Locate the cell with the specified text and output its (X, Y) center coordinate. 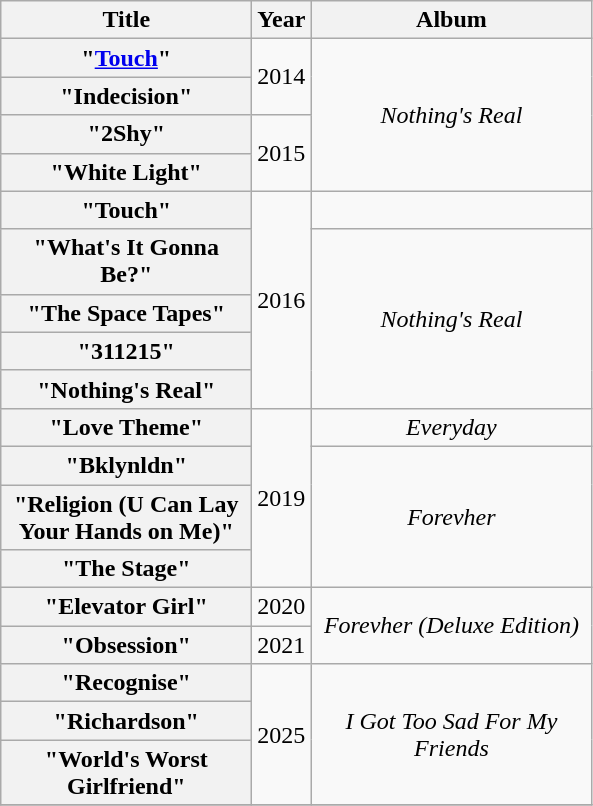
"Indecision" (126, 96)
"The Stage" (126, 569)
"2Shy" (126, 134)
I Got Too Sad For My Friends (452, 734)
2020 (282, 607)
"Recognise" (126, 683)
"Nothing's Real" (126, 389)
"Bklynldn" (126, 465)
"What's It Gonna Be?" (126, 262)
Title (126, 20)
Forevher (Deluxe Edition) (452, 626)
"Obsession" (126, 645)
Album (452, 20)
Year (282, 20)
"Elevator Girl" (126, 607)
"World's Worst Girlfriend" (126, 772)
"311215" (126, 351)
2019 (282, 498)
"White Light" (126, 172)
2025 (282, 734)
Forevher (452, 516)
2021 (282, 645)
"The Space Tapes" (126, 313)
Everyday (452, 427)
"Richardson" (126, 721)
2016 (282, 300)
"Religion (U Can Lay Your Hands on Me)" (126, 516)
2014 (282, 77)
2015 (282, 153)
"Love Theme" (126, 427)
